For the text-containing cell, return its midpoint in (x, y) coordinate format. 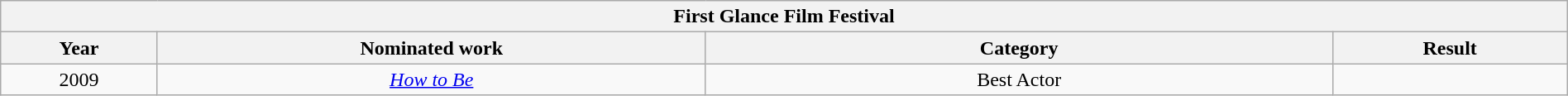
Nominated work (432, 48)
First Glance Film Festival (784, 17)
Year (79, 48)
Result (1450, 48)
How to Be (432, 79)
Best Actor (1019, 79)
2009 (79, 79)
Category (1019, 48)
